Capture the cell that displays the provided text and extract its [x, y] central coordinate. 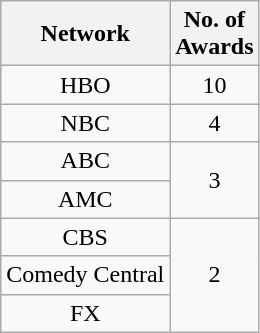
FX [86, 313]
HBO [86, 85]
NBC [86, 123]
ABC [86, 161]
AMC [86, 199]
4 [214, 123]
10 [214, 85]
No. ofAwards [214, 34]
Network [86, 34]
3 [214, 180]
Comedy Central [86, 275]
CBS [86, 237]
2 [214, 275]
